Detect which cell encompasses the target text, then output its (X, Y) center coordinate. 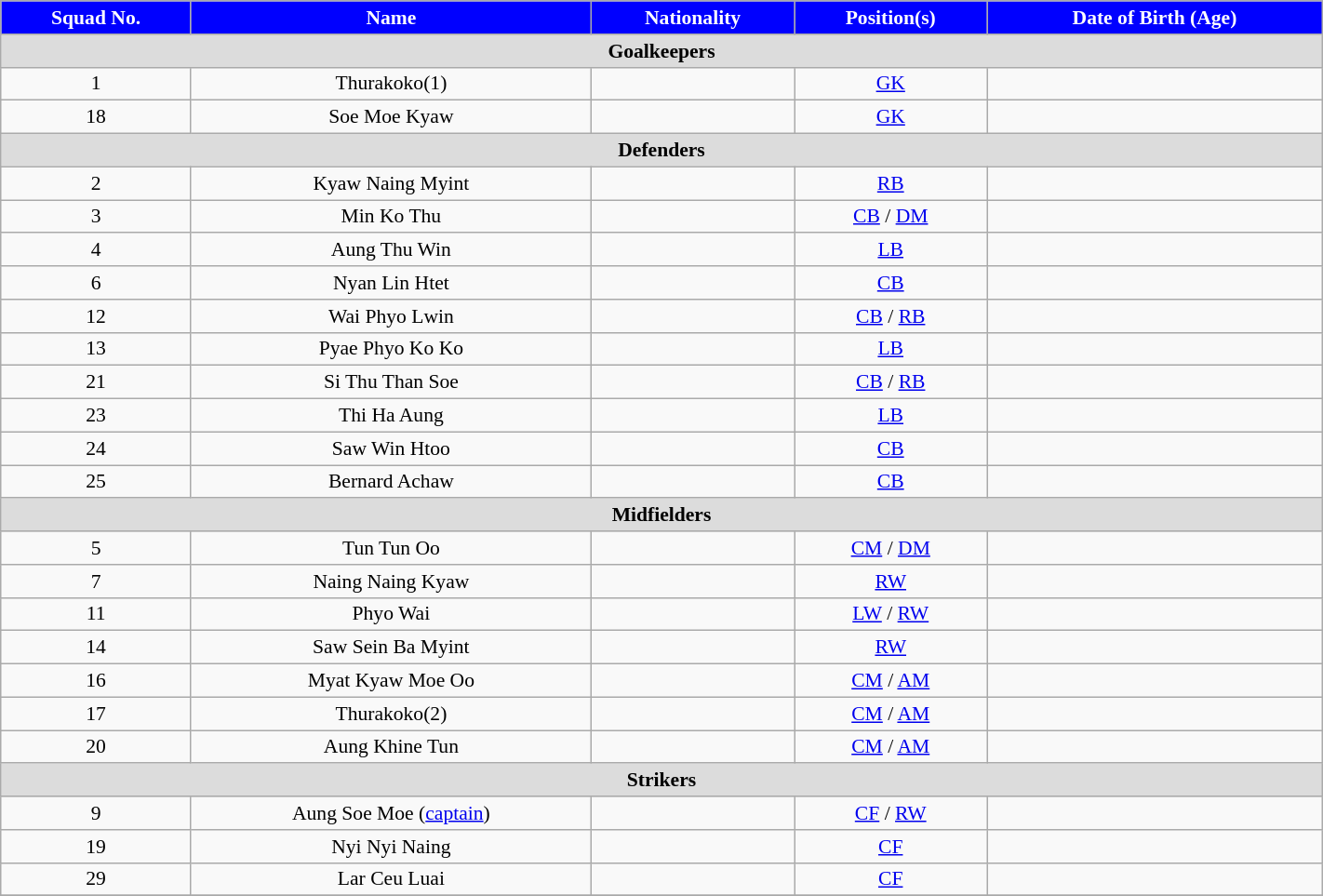
Soe Moe Kyaw (391, 117)
Thi Ha Aung (391, 416)
Nyan Lin Htet (391, 283)
Thurakoko(2) (391, 714)
Bernard Achaw (391, 482)
Saw Win Htoo (391, 448)
LW / RW (891, 614)
Strikers (661, 781)
21 (97, 382)
Lar Ceu Luai (391, 879)
Tun Tun Oo (391, 548)
Nyi Nyi Naing (391, 847)
CF / RW (891, 813)
Wai Phyo Lwin (391, 316)
13 (97, 349)
Aung Khine Tun (391, 747)
14 (97, 648)
Goalkeepers (661, 51)
Midfielders (661, 515)
Kyaw Naing Myint (391, 183)
2 (97, 183)
Defenders (661, 151)
16 (97, 681)
23 (97, 416)
RB (891, 183)
5 (97, 548)
1 (97, 84)
Naing Naing Kyaw (391, 582)
7 (97, 582)
Phyo Wai (391, 614)
Aung Thu Win (391, 250)
Name (391, 18)
3 (97, 217)
Date of Birth (Age) (1156, 18)
Myat Kyaw Moe Oo (391, 681)
CM / DM (891, 548)
20 (97, 747)
17 (97, 714)
Nationality (692, 18)
Si Thu Than Soe (391, 382)
9 (97, 813)
Squad No. (97, 18)
25 (97, 482)
24 (97, 448)
Thurakoko(1) (391, 84)
CB / DM (891, 217)
Pyae Phyo Ko Ko (391, 349)
4 (97, 250)
6 (97, 283)
Saw Sein Ba Myint (391, 648)
18 (97, 117)
19 (97, 847)
11 (97, 614)
29 (97, 879)
Min Ko Thu (391, 217)
Position(s) (891, 18)
Aung Soe Moe (captain) (391, 813)
12 (97, 316)
